Scan for the cell matching the given text and deliver its (X, Y) coordinate at center. 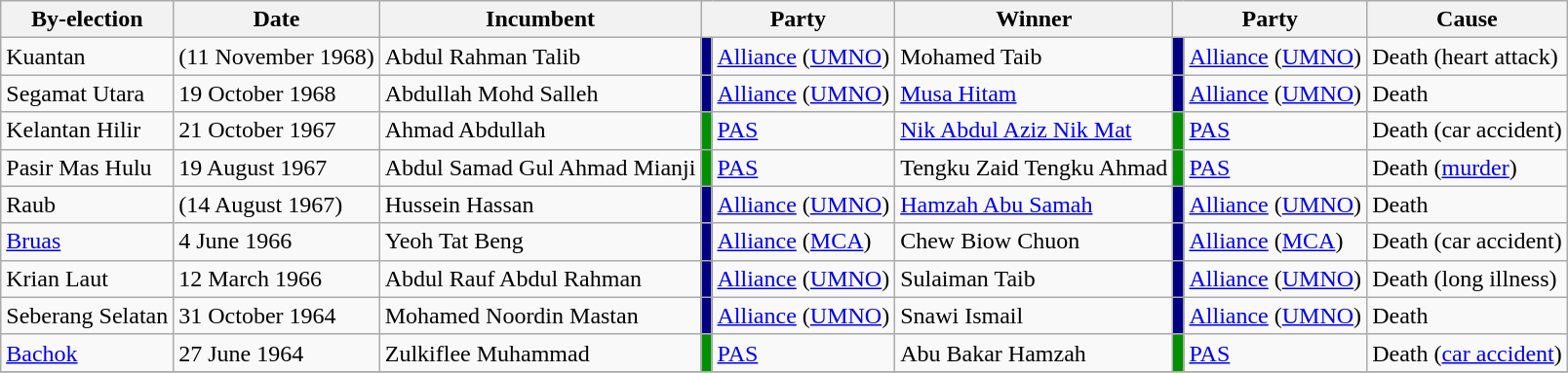
12 March 1966 (277, 279)
Abdul Samad Gul Ahmad Mianji (540, 168)
27 June 1964 (277, 353)
Snawi Ismail (1034, 316)
Ahmad Abdullah (540, 131)
(14 August 1967) (277, 205)
Winner (1034, 19)
19 October 1968 (277, 93)
Abdul Rauf Abdul Rahman (540, 279)
21 October 1967 (277, 131)
Sulaiman Taib (1034, 279)
Bruas (88, 242)
Abu Bakar Hamzah (1034, 353)
Abdul Rahman Talib (540, 56)
By-election (88, 19)
Mohamed Noordin Mastan (540, 316)
Segamat Utara (88, 93)
Abdullah Mohd Salleh (540, 93)
Musa Hitam (1034, 93)
Raub (88, 205)
Death (long illness) (1468, 279)
Chew Biow Chuon (1034, 242)
4 June 1966 (277, 242)
Zulkiflee Muhammad (540, 353)
Nik Abdul Aziz Nik Mat (1034, 131)
Yeoh Tat Beng (540, 242)
19 August 1967 (277, 168)
Seberang Selatan (88, 316)
Hamzah Abu Samah (1034, 205)
Tengku Zaid Tengku Ahmad (1034, 168)
Kelantan Hilir (88, 131)
Mohamed Taib (1034, 56)
Cause (1468, 19)
Incumbent (540, 19)
(11 November 1968) (277, 56)
Krian Laut (88, 279)
Death (murder) (1468, 168)
31 October 1964 (277, 316)
Pasir Mas Hulu (88, 168)
Date (277, 19)
Hussein Hassan (540, 205)
Death (heart attack) (1468, 56)
Bachok (88, 353)
Kuantan (88, 56)
